For the text-containing cell, return its midpoint in (x, y) coordinate format. 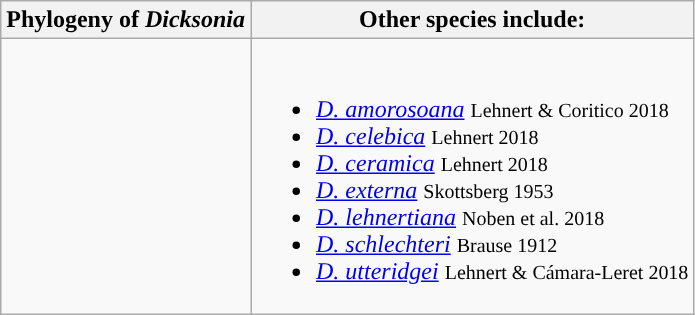
Other species include: (472, 20)
Phylogeny of Dicksonia (126, 20)
